Identify which cell holds the provided text, then report its [X, Y] central coordinate. 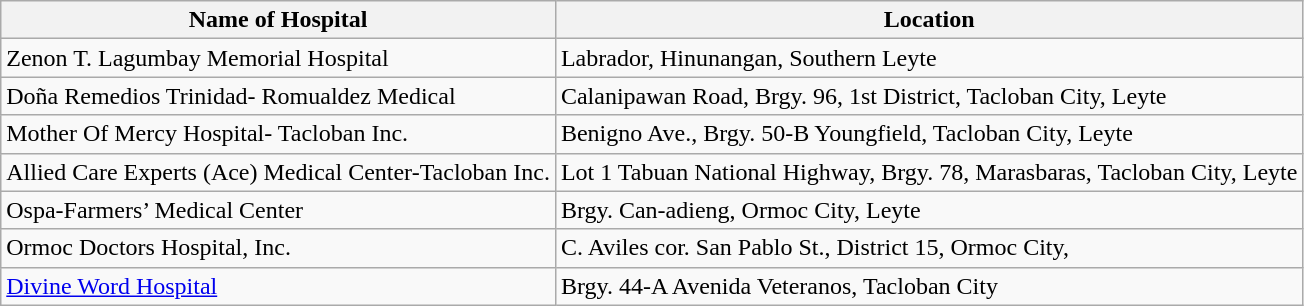
Benigno Ave., Brgy. 50-B Youngfield, Tacloban City, Leyte [929, 134]
Divine Word Hospital [278, 286]
C. Aviles cor. San Pablo St., District 15, Ormoc City, [929, 248]
Lot 1 Tabuan National Highway, Brgy. 78, Marasbaras, Tacloban City, Leyte [929, 172]
Ormoc Doctors Hospital, Inc. [278, 248]
Labrador, Hinunangan, Southern Leyte [929, 58]
Ospa-Farmers’ Medical Center [278, 210]
Allied Care Experts (Ace) Medical Center-Tacloban Inc. [278, 172]
Zenon T. Lagumbay Memorial Hospital [278, 58]
Location [929, 20]
Mother Of Mercy Hospital- Tacloban Inc. [278, 134]
Name of Hospital [278, 20]
Calanipawan Road, Brgy. 96, 1st District, Tacloban City, Leyte [929, 96]
Brgy. 44-A Avenida Veteranos, Tacloban City [929, 286]
Brgy. Can-adieng, Ormoc City, Leyte [929, 210]
Doña Remedios Trinidad- Romualdez Medical [278, 96]
